Provide the [X, Y] coordinate of the cell's center where the given text is located.  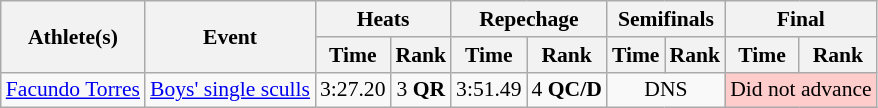
Boys' single sculls [230, 90]
Final [801, 19]
DNS [666, 90]
Semifinals [666, 19]
4 QC/D [567, 90]
Repechage [529, 19]
Facundo Torres [73, 90]
Athlete(s) [73, 36]
Heats [383, 19]
Event [230, 36]
3:27.20 [352, 90]
3:51.49 [488, 90]
Did not advance [801, 90]
3 QR [420, 90]
